For the text-containing cell, return its midpoint in (x, y) coordinate format. 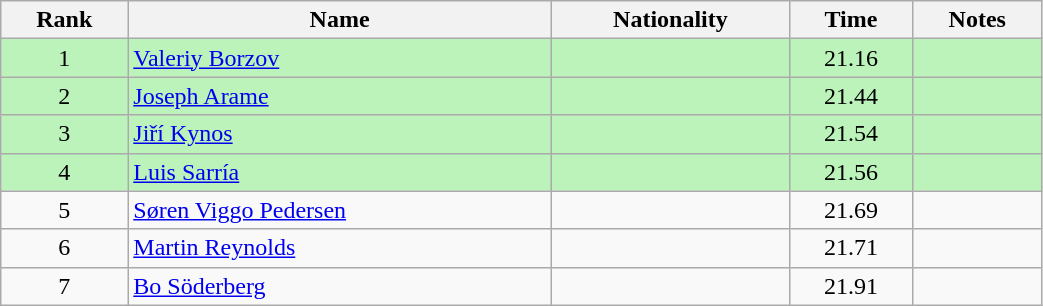
Time (850, 20)
Jiří Kynos (340, 134)
6 (64, 248)
Søren Viggo Pedersen (340, 210)
Martin Reynolds (340, 248)
Rank (64, 20)
Bo Söderberg (340, 286)
Nationality (670, 20)
21.69 (850, 210)
Notes (978, 20)
Joseph Arame (340, 96)
21.44 (850, 96)
3 (64, 134)
21.56 (850, 172)
5 (64, 210)
7 (64, 286)
21.16 (850, 58)
21.54 (850, 134)
21.91 (850, 286)
21.71 (850, 248)
4 (64, 172)
2 (64, 96)
Valeriy Borzov (340, 58)
1 (64, 58)
Name (340, 20)
Luis Sarría (340, 172)
